Output the (x, y) coordinate of the center of the cell containing the given text.  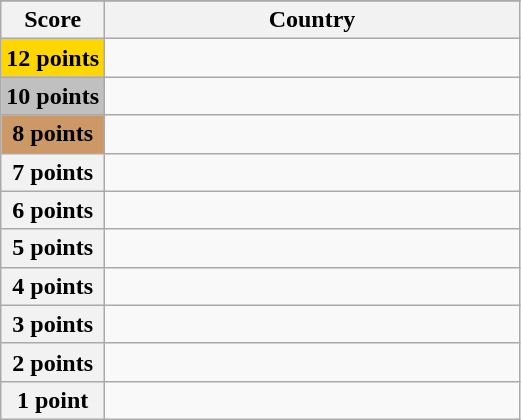
6 points (53, 210)
7 points (53, 172)
12 points (53, 58)
Score (53, 20)
3 points (53, 324)
5 points (53, 248)
2 points (53, 362)
8 points (53, 134)
Country (312, 20)
4 points (53, 286)
1 point (53, 400)
10 points (53, 96)
